Locate the cell with the specified text and output its [X, Y] center coordinate. 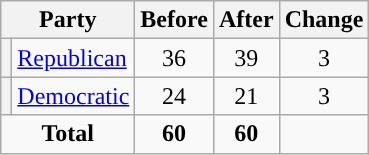
24 [174, 96]
Democratic [74, 96]
21 [246, 96]
Total [68, 134]
Before [174, 20]
After [246, 20]
Republican [74, 58]
Party [68, 20]
36 [174, 58]
39 [246, 58]
Change [324, 20]
